Detect which cell encompasses the target text, then output its (X, Y) center coordinate. 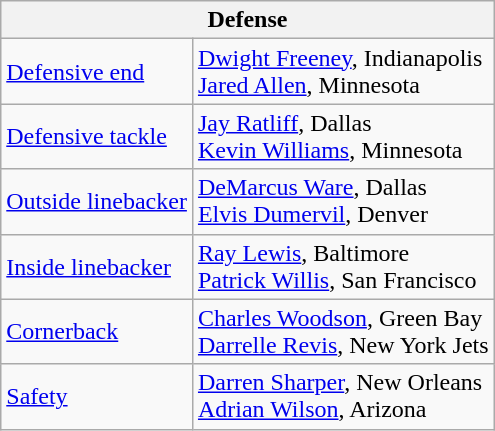
Defensive end (97, 72)
Inside linebacker (97, 266)
Darren Sharper, New OrleansAdrian Wilson, Arizona (343, 396)
DeMarcus Ware, DallasElvis Dumervil, Denver (343, 202)
Jay Ratliff, DallasKevin Williams, Minnesota (343, 136)
Safety (97, 396)
Charles Woodson, Green BayDarrelle Revis, New York Jets (343, 332)
Cornerback (97, 332)
Outside linebacker (97, 202)
Dwight Freeney, IndianapolisJared Allen, Minnesota (343, 72)
Ray Lewis, BaltimorePatrick Willis, San Francisco (343, 266)
Defense (248, 20)
Defensive tackle (97, 136)
